Capture the cell that displays the provided text and extract its (x, y) central coordinate. 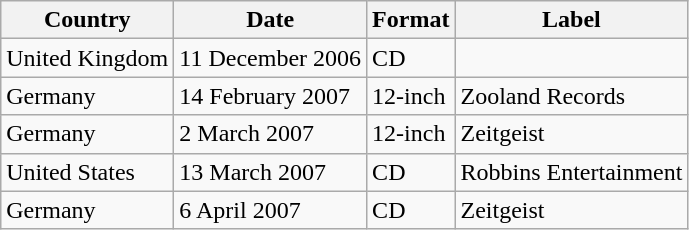
6 April 2007 (270, 210)
Zooland Records (572, 96)
11 December 2006 (270, 58)
2 March 2007 (270, 134)
Format (411, 20)
14 February 2007 (270, 96)
Label (572, 20)
United Kingdom (88, 58)
Date (270, 20)
13 March 2007 (270, 172)
Robbins Entertainment (572, 172)
United States (88, 172)
Country (88, 20)
